Scan for the cell matching the given text and deliver its (x, y) coordinate at center. 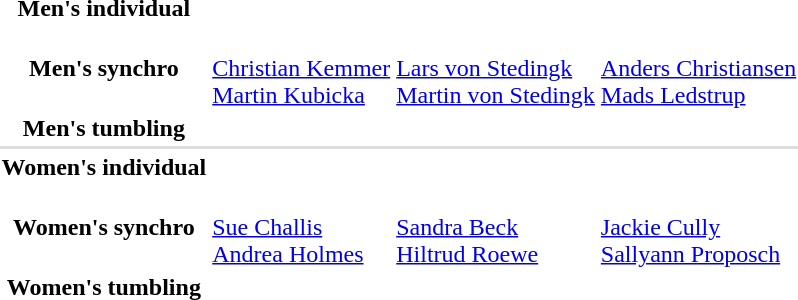
Men's synchro (104, 68)
Anders ChristiansenMads Ledstrup (698, 68)
Men's tumbling (104, 128)
Sue ChallisAndrea Holmes (302, 227)
Women's synchro (104, 227)
Lars von StedingkMartin von Stedingk (496, 68)
Jackie CullySallyann Proposch (698, 227)
Christian KemmerMartin Kubicka (302, 68)
Women's individual (104, 167)
Sandra BeckHiltrud Roewe (496, 227)
